Return (X, Y) of the center of cell containing provided text 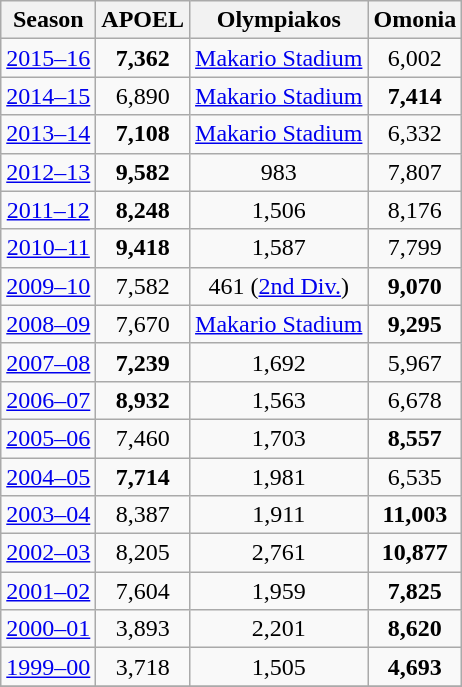
APOEL (143, 20)
7,239 (143, 362)
2,761 (279, 553)
7,414 (415, 96)
1,703 (279, 438)
1999–00 (48, 667)
9,582 (143, 172)
7,825 (415, 591)
8,205 (143, 553)
6,002 (415, 58)
2012–13 (48, 172)
8,620 (415, 629)
6,890 (143, 96)
6,535 (415, 477)
1,587 (279, 248)
461 (2nd Div.) (279, 286)
2015–16 (48, 58)
2004–05 (48, 477)
5,967 (415, 362)
8,248 (143, 210)
11,003 (415, 515)
2,201 (279, 629)
1,505 (279, 667)
7,604 (143, 591)
9,418 (143, 248)
4,693 (415, 667)
2000–01 (48, 629)
9,295 (415, 324)
Omonia (415, 20)
6,678 (415, 400)
1,981 (279, 477)
2007–08 (48, 362)
2006–07 (48, 400)
1,506 (279, 210)
7,460 (143, 438)
Season (48, 20)
7,582 (143, 286)
1,911 (279, 515)
3,718 (143, 667)
3,893 (143, 629)
2014–15 (48, 96)
8,932 (143, 400)
7,108 (143, 134)
7,362 (143, 58)
2011–12 (48, 210)
2005–06 (48, 438)
8,557 (415, 438)
7,714 (143, 477)
7,670 (143, 324)
6,332 (415, 134)
2013–14 (48, 134)
Olympiakos (279, 20)
1,692 (279, 362)
7,807 (415, 172)
2001–02 (48, 591)
2010–11 (48, 248)
8,387 (143, 515)
1,563 (279, 400)
9,070 (415, 286)
2009–10 (48, 286)
1,959 (279, 591)
2002–03 (48, 553)
8,176 (415, 210)
983 (279, 172)
2008–09 (48, 324)
7,799 (415, 248)
10,877 (415, 553)
2003–04 (48, 515)
